Output the (X, Y) coordinate of the center of the cell containing the given text.  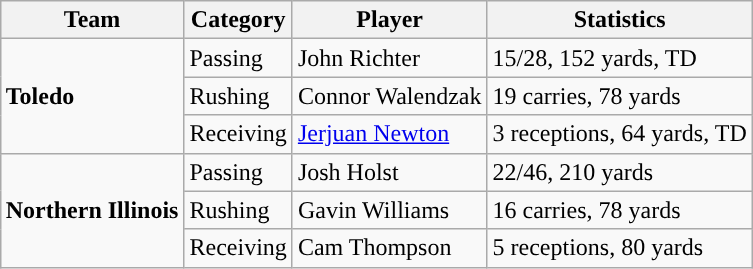
Josh Holst (390, 172)
19 carries, 78 yards (620, 96)
John Richter (390, 58)
Connor Walendzak (390, 96)
Toledo (92, 96)
16 carries, 78 yards (620, 210)
Statistics (620, 20)
Cam Thompson (390, 248)
3 receptions, 64 yards, TD (620, 134)
Jerjuan Newton (390, 134)
5 receptions, 80 yards (620, 248)
Northern Illinois (92, 210)
Player (390, 20)
Category (238, 20)
15/28, 152 yards, TD (620, 58)
Team (92, 20)
Gavin Williams (390, 210)
22/46, 210 yards (620, 172)
